Return [X, Y] of the center of cell containing provided text 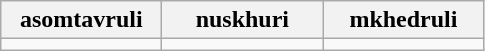
nuskhuri [242, 20]
mkhedruli [404, 20]
asomtavruli [82, 20]
